Return (x, y) of the center of cell containing provided text 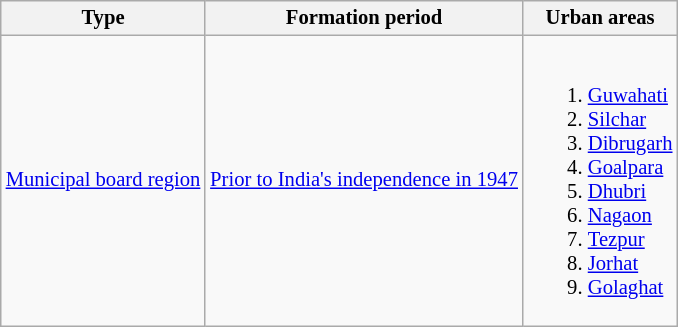
Type (103, 17)
Formation period (364, 17)
Municipal board region (103, 180)
GuwahatiSilcharDibrugarhGoalparaDhubriNagaonTezpurJorhatGolaghat (600, 180)
Prior to India's independence in 1947 (364, 180)
Urban areas (600, 17)
